Determine the [X, Y] coordinate at the center of the cell enclosing the given text.  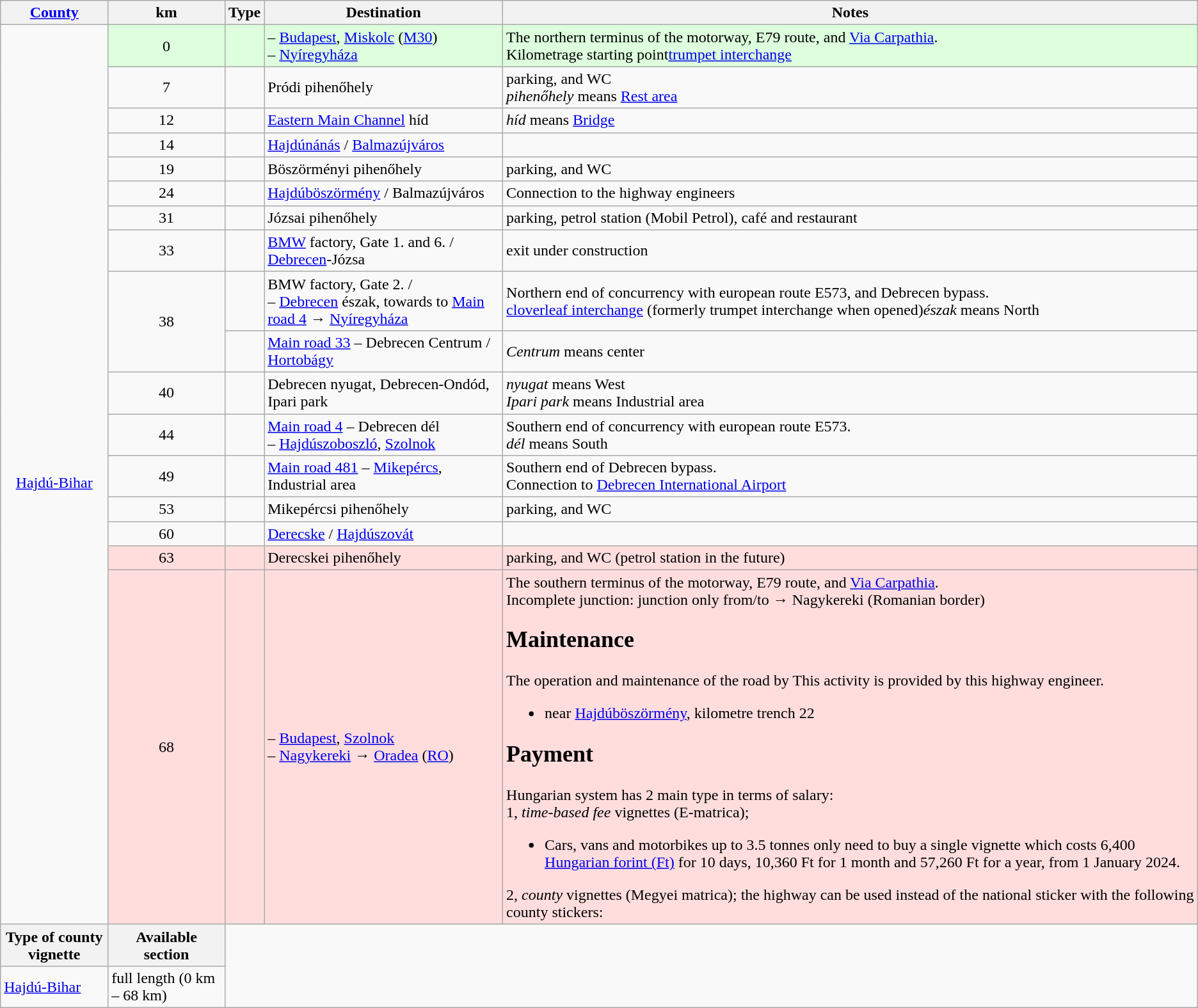
Pródi pihenőhely [384, 87]
40 [166, 393]
14 [166, 145]
Centrum means center [851, 351]
68 [166, 748]
híd means Bridge [851, 120]
7 [166, 87]
Available section [166, 945]
Derecske / Hajdúszovát [384, 534]
Hajdúnánás / Balmazújváros [384, 145]
Hajdúböszörmény / Balmazújváros [384, 193]
Debrecen nyugat, Debrecen-Ondód, Ipari park [384, 393]
49 [166, 476]
The northern terminus of the motorway, E79 route, and Via Carpathia.Kilometrage starting pointtrumpet interchange [851, 46]
63 [166, 558]
Connection to the highway engineers [851, 193]
Type [244, 13]
nyugat means WestIpari park means Industrial area [851, 393]
Southern end of Debrecen bypass.Connection to Debrecen International Airport [851, 476]
Notes [851, 13]
exit under construction [851, 251]
– Budapest, Miskolc (M30) – Nyíregyháza [384, 46]
Józsai pihenőhely [384, 218]
38 [166, 321]
Main road 33 – Debrecen Centrum / Hortobágy [384, 351]
44 [166, 434]
– Budapest, Szolnok – Nagykereki → Oradea (RO) [384, 748]
31 [166, 218]
Type of county vignette [54, 945]
Southern end of concurrency with european route E573.dél means South [851, 434]
Derecskei pihenőhely [384, 558]
parking, and WC (petrol station in the future) [851, 558]
km [166, 13]
parking, and WCpihenőhely means Rest area [851, 87]
19 [166, 169]
Destination [384, 13]
County [54, 13]
12 [166, 120]
Böszörményi pihenőhely [384, 169]
Main road 4 – Debrecen dél – Hajdúszoboszló, Szolnok [384, 434]
24 [166, 193]
full length (0 km – 68 km) [166, 987]
Eastern Main Channel híd [384, 120]
0 [166, 46]
Mikepércsi pihenőhely [384, 509]
parking, petrol station (Mobil Petrol), café and restaurant [851, 218]
60 [166, 534]
53 [166, 509]
BMW factory, Gate 1. and 6. / Debrecen-Józsa [384, 251]
BMW factory, Gate 2. / – Debrecen észak, towards to Main road 4 → Nyíregyháza [384, 301]
Main road 481 – Mikepércs, Industrial area [384, 476]
33 [166, 251]
